For the text-containing cell, return its midpoint in (X, Y) coordinate format. 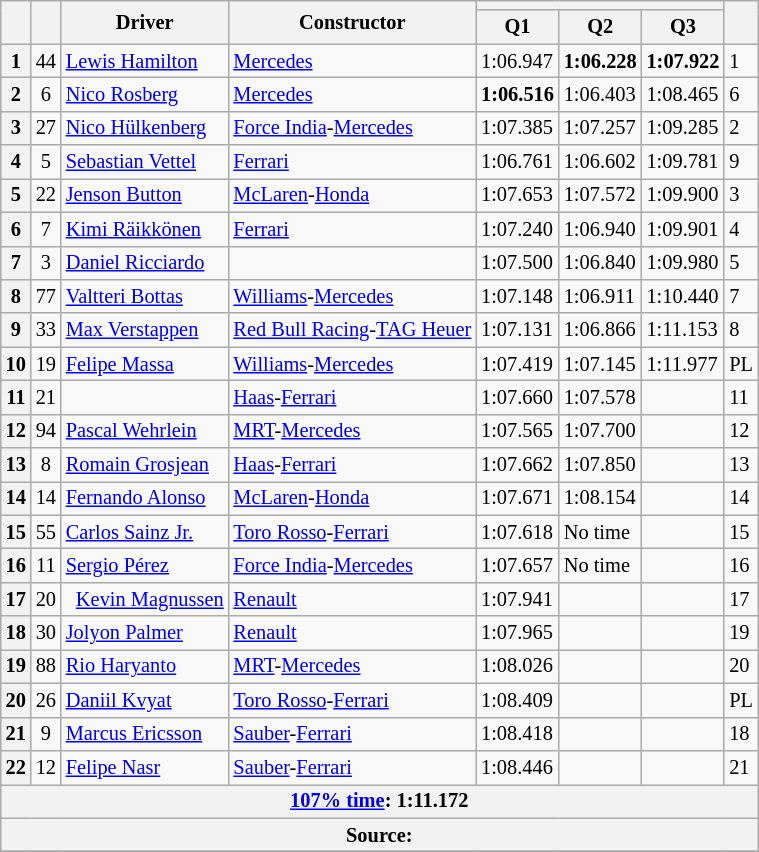
1:06.228 (600, 61)
1:07.257 (600, 128)
Daniel Ricciardo (145, 263)
1:07.419 (518, 364)
Driver (145, 22)
Pascal Wehrlein (145, 431)
77 (46, 296)
1:07.572 (600, 195)
1:08.409 (518, 700)
Kevin Magnussen (145, 599)
1:07.965 (518, 633)
Constructor (353, 22)
Q1 (518, 27)
10 (16, 364)
1:06.403 (600, 94)
Kimi Räikkönen (145, 229)
1:11.153 (684, 330)
Valtteri Bottas (145, 296)
44 (46, 61)
1:09.901 (684, 229)
1:07.565 (518, 431)
1:09.980 (684, 263)
1:07.850 (600, 465)
1:08.465 (684, 94)
1:11.977 (684, 364)
Jolyon Palmer (145, 633)
1:07.671 (518, 498)
1:07.618 (518, 532)
1:06.761 (518, 162)
Red Bull Racing-TAG Heuer (353, 330)
1:07.700 (600, 431)
1:09.900 (684, 195)
94 (46, 431)
Sebastian Vettel (145, 162)
1:07.131 (518, 330)
Jenson Button (145, 195)
Max Verstappen (145, 330)
Romain Grosjean (145, 465)
Marcus Ericsson (145, 734)
Source: (380, 835)
107% time: 1:11.172 (380, 801)
1:07.145 (600, 364)
Felipe Nasr (145, 767)
1:06.516 (518, 94)
1:07.240 (518, 229)
Rio Haryanto (145, 666)
Nico Rosberg (145, 94)
1:08.418 (518, 734)
1:08.446 (518, 767)
Carlos Sainz Jr. (145, 532)
1:06.940 (600, 229)
1:07.578 (600, 397)
Nico Hülkenberg (145, 128)
1:07.500 (518, 263)
30 (46, 633)
1:08.154 (600, 498)
Q3 (684, 27)
1:07.662 (518, 465)
Fernando Alonso (145, 498)
Sergio Pérez (145, 565)
Felipe Massa (145, 364)
1:09.285 (684, 128)
1:07.941 (518, 599)
26 (46, 700)
1:10.440 (684, 296)
1:08.026 (518, 666)
1:06.911 (600, 296)
Lewis Hamilton (145, 61)
88 (46, 666)
1:07.653 (518, 195)
1:06.840 (600, 263)
1:07.148 (518, 296)
Daniil Kvyat (145, 700)
1:09.781 (684, 162)
55 (46, 532)
1:07.385 (518, 128)
1:07.657 (518, 565)
33 (46, 330)
Q2 (600, 27)
27 (46, 128)
1:06.602 (600, 162)
1:07.922 (684, 61)
1:07.660 (518, 397)
1:06.866 (600, 330)
1:06.947 (518, 61)
